From the cell containing the given text, extract its center point as [x, y] coordinate. 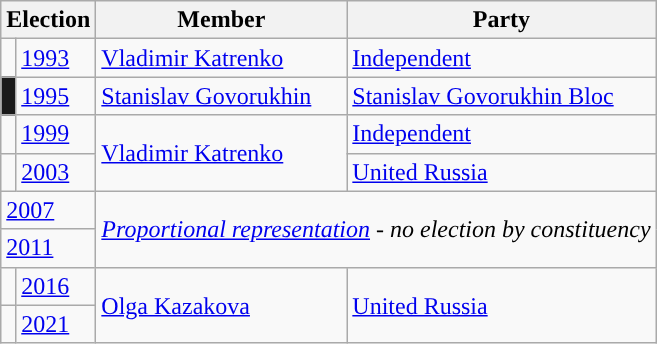
Party [502, 20]
2011 [48, 248]
Election [48, 20]
2007 [48, 210]
1995 [56, 96]
1993 [56, 58]
Stanislav Govorukhin Bloc [502, 96]
2016 [56, 286]
1999 [56, 134]
Proportional representation - no election by constituency [376, 229]
2021 [56, 324]
Olga Kazakova [222, 305]
Member [222, 20]
Stanislav Govorukhin [222, 96]
2003 [56, 172]
